For the text-containing cell, return its midpoint in (X, Y) coordinate format. 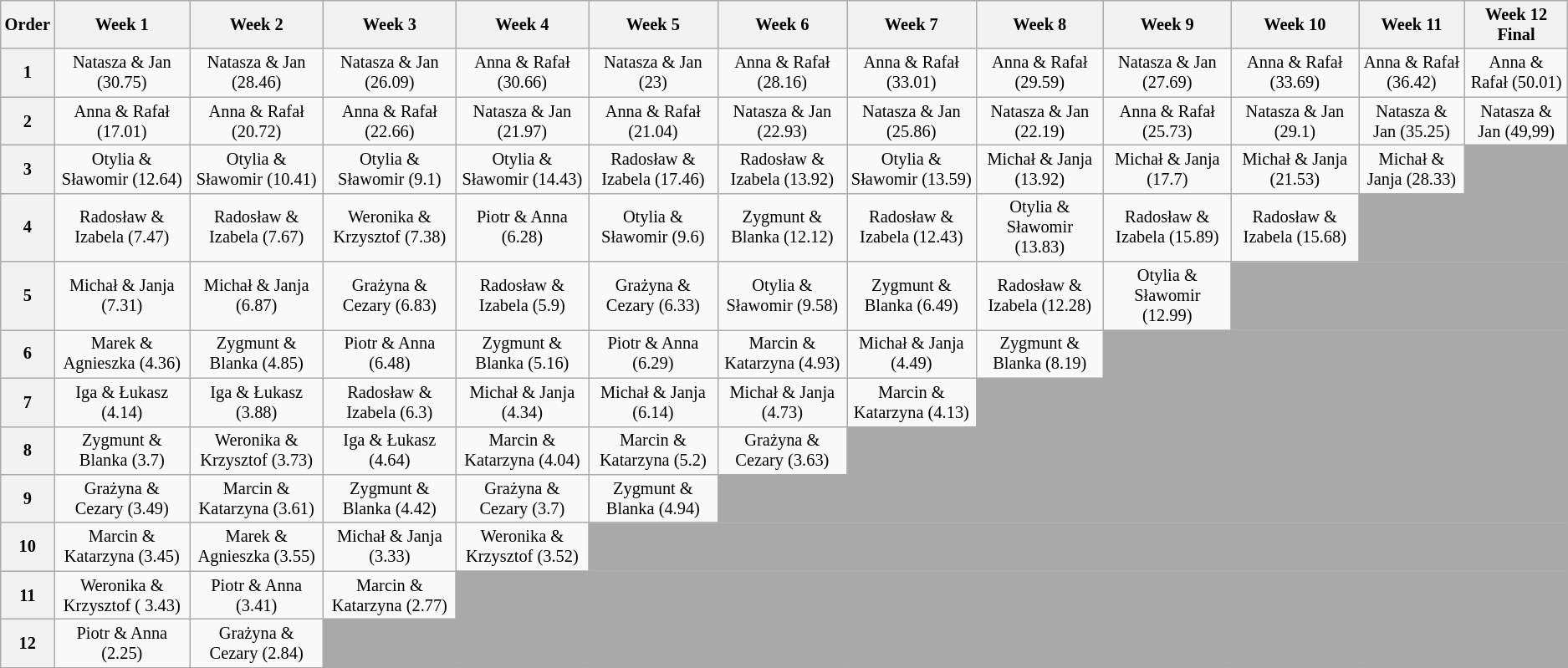
Week 4 (522, 24)
Natasza & Jan (22.19) (1040, 121)
Radosław & Izabela (6.3) (390, 402)
Natasza & Jan (27.69) (1167, 73)
Michał & Janja (3.33) (390, 547)
Weronika & Krzysztof ( 3.43) (122, 595)
Marcin & Katarzyna (3.61) (257, 498)
Anna & Rafał (30.66) (522, 73)
Anna & Rafał (25.73) (1167, 121)
Marcin & Katarzyna (4.93) (782, 354)
12 (28, 643)
11 (28, 595)
Anna & Rafał (29.59) (1040, 73)
Michał & Janja (6.87) (257, 296)
Anna & Rafał (22.66) (390, 121)
Natasza & Jan (49,99) (1516, 121)
Radosław & Izabela (15.89) (1167, 227)
Natasza & Jan (23) (653, 73)
Piotr & Anna (6.48) (390, 354)
Zygmunt & Blanka (3.7) (122, 451)
Week 7 (912, 24)
Natasza & Jan (25.86) (912, 121)
Grażyna & Cezary (2.84) (257, 643)
3 (28, 169)
Anna & Rafał (50.01) (1516, 73)
Otylia & Sławomir (9.58) (782, 296)
Michał & Janja (28.33) (1412, 169)
Natasza & Jan (28.46) (257, 73)
Radosław & Izabela (7.47) (122, 227)
Michał & Janja (13.92) (1040, 169)
Radosław & Izabela (17.46) (653, 169)
Natasza & Jan (35.25) (1412, 121)
Week 6 (782, 24)
Week 2 (257, 24)
Michał & Janja (4.34) (522, 402)
1 (28, 73)
8 (28, 451)
Grażyna & Cezary (6.33) (653, 296)
6 (28, 354)
Marcin & Katarzyna (4.04) (522, 451)
7 (28, 402)
Piotr & Anna (6.29) (653, 354)
Zygmunt & Blanka (12.12) (782, 227)
Michał & Janja (4.73) (782, 402)
Iga & Łukasz (4.14) (122, 402)
Michał & Janja (7.31) (122, 296)
Michał & Janja (21.53) (1295, 169)
Anna & Rafał (21.04) (653, 121)
Piotr & Anna (2.25) (122, 643)
Marek & Agnieszka (3.55) (257, 547)
Natasza & Jan (26.09) (390, 73)
Anna & Rafał (36.42) (1412, 73)
Week 10 (1295, 24)
Otylia & Sławomir (12.99) (1167, 296)
Grażyna & Cezary (3.63) (782, 451)
Grażyna & Cezary (3.7) (522, 498)
Otylia & Sławomir (9.6) (653, 227)
4 (28, 227)
Natasza & Jan (30.75) (122, 73)
2 (28, 121)
Weronika & Krzysztof (3.52) (522, 547)
Michał & Janja (17.7) (1167, 169)
Week 11 (1412, 24)
Otylia & Sławomir (10.41) (257, 169)
Radosław & Izabela (7.67) (257, 227)
9 (28, 498)
Otylia & Sławomir (12.64) (122, 169)
Week 3 (390, 24)
Radosław & Izabela (12.43) (912, 227)
Zygmunt & Blanka (6.49) (912, 296)
Iga & Łukasz (3.88) (257, 402)
Natasza & Jan (21.97) (522, 121)
Zygmunt & Blanka (8.19) (1040, 354)
Order (28, 24)
Otylia & Sławomir (14.43) (522, 169)
Anna & Rafał (20.72) (257, 121)
Radosław & Izabela (5.9) (522, 296)
Piotr & Anna (3.41) (257, 595)
Michał & Janja (4.49) (912, 354)
Zygmunt & Blanka (5.16) (522, 354)
Marcin & Katarzyna (5.2) (653, 451)
Piotr & Anna (6.28) (522, 227)
Radosław & Izabela (12.28) (1040, 296)
Week 9 (1167, 24)
Natasza & Jan (22.93) (782, 121)
Week 12Final (1516, 24)
Zygmunt & Blanka (4.94) (653, 498)
Marcin & Katarzyna (2.77) (390, 595)
Zygmunt & Blanka (4.42) (390, 498)
Anna & Rafał (28.16) (782, 73)
Anna & Rafał (33.69) (1295, 73)
Anna & Rafał (17.01) (122, 121)
Grażyna & Cezary (6.83) (390, 296)
Zygmunt & Blanka (4.85) (257, 354)
10 (28, 547)
Radosław & Izabela (15.68) (1295, 227)
Iga & Łukasz (4.64) (390, 451)
Week 8 (1040, 24)
5 (28, 296)
Marcin & Katarzyna (3.45) (122, 547)
Otylia & Sławomir (13.83) (1040, 227)
Week 1 (122, 24)
Otylia & Sławomir (13.59) (912, 169)
Marcin & Katarzyna (4.13) (912, 402)
Natasza & Jan (29.1) (1295, 121)
Week 5 (653, 24)
Weronika & Krzysztof (7.38) (390, 227)
Radosław & Izabela (13.92) (782, 169)
Marek & Agnieszka (4.36) (122, 354)
Anna & Rafał (33.01) (912, 73)
Weronika & Krzysztof (3.73) (257, 451)
Michał & Janja (6.14) (653, 402)
Otylia & Sławomir (9.1) (390, 169)
Grażyna & Cezary (3.49) (122, 498)
